Locate the cell with the specified text and output its [X, Y] center coordinate. 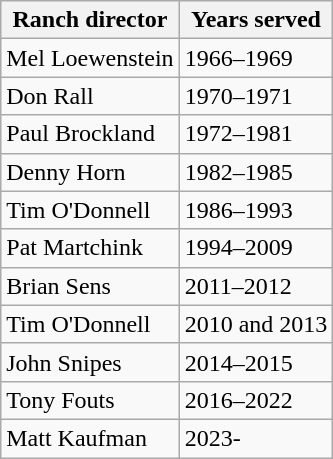
Don Rall [90, 96]
1994–2009 [256, 248]
1986–1993 [256, 210]
1966–1969 [256, 58]
John Snipes [90, 362]
Denny Horn [90, 172]
Matt Kaufman [90, 438]
2016–2022 [256, 400]
Brian Sens [90, 286]
Tony Fouts [90, 400]
Mel Loewenstein [90, 58]
1982–1985 [256, 172]
2011–2012 [256, 286]
Paul Brockland [90, 134]
Pat Martchink [90, 248]
2023- [256, 438]
1970–1971 [256, 96]
2014–2015 [256, 362]
Years served [256, 20]
1972–1981 [256, 134]
2010 and 2013 [256, 324]
Ranch director [90, 20]
